Pinpoint the cell where the given text exists, returning its [X, Y] midpoint coordinate. 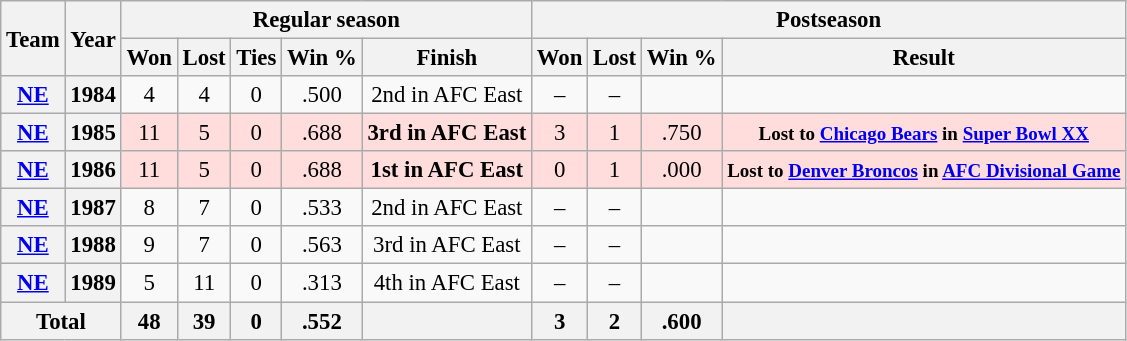
.000 [681, 170]
48 [149, 321]
1985 [93, 133]
1988 [93, 245]
.563 [322, 245]
39 [204, 321]
1st in AFC East [446, 170]
4th in AFC East [446, 283]
.600 [681, 321]
1986 [93, 170]
Lost to Denver Broncos in AFC Divisional Game [924, 170]
Ties [256, 58]
Postseason [829, 20]
Result [924, 58]
1989 [93, 283]
.500 [322, 95]
1987 [93, 208]
Year [93, 38]
.313 [322, 283]
Team [33, 38]
2 [615, 321]
.533 [322, 208]
9 [149, 245]
1984 [93, 95]
.750 [681, 133]
Finish [446, 58]
Regular season [326, 20]
8 [149, 208]
Total [61, 321]
Lost to Chicago Bears in Super Bowl XX [924, 133]
.552 [322, 321]
